Provide the (X, Y) coordinate of the cell's center where the given text is located.  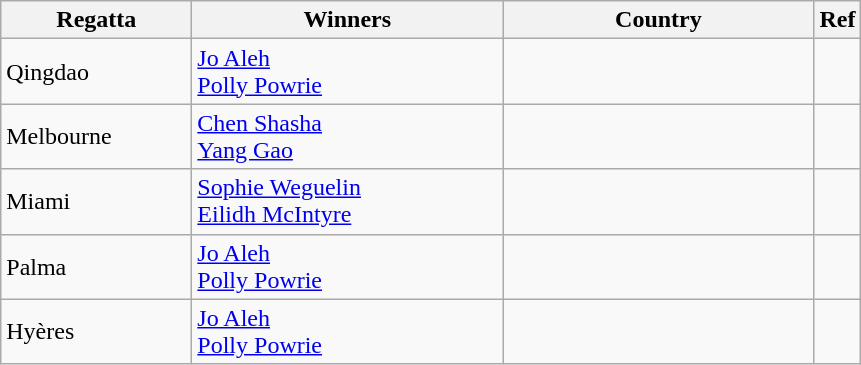
Qingdao (96, 72)
Hyères (96, 332)
Regatta (96, 20)
Sophie WeguelinEilidh McIntyre (348, 202)
Palma (96, 266)
Country (658, 20)
Melbourne (96, 136)
Miami (96, 202)
Winners (348, 20)
Ref (838, 20)
Chen ShashaYang Gao (348, 136)
